Determine the [X, Y] coordinate at the center of the cell enclosing the given text.  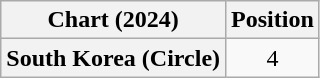
South Korea (Circle) [114, 58]
Chart (2024) [114, 20]
Position [273, 20]
4 [273, 58]
